Find where the given text appears and provide that cell's center as (X, Y) coordinate. 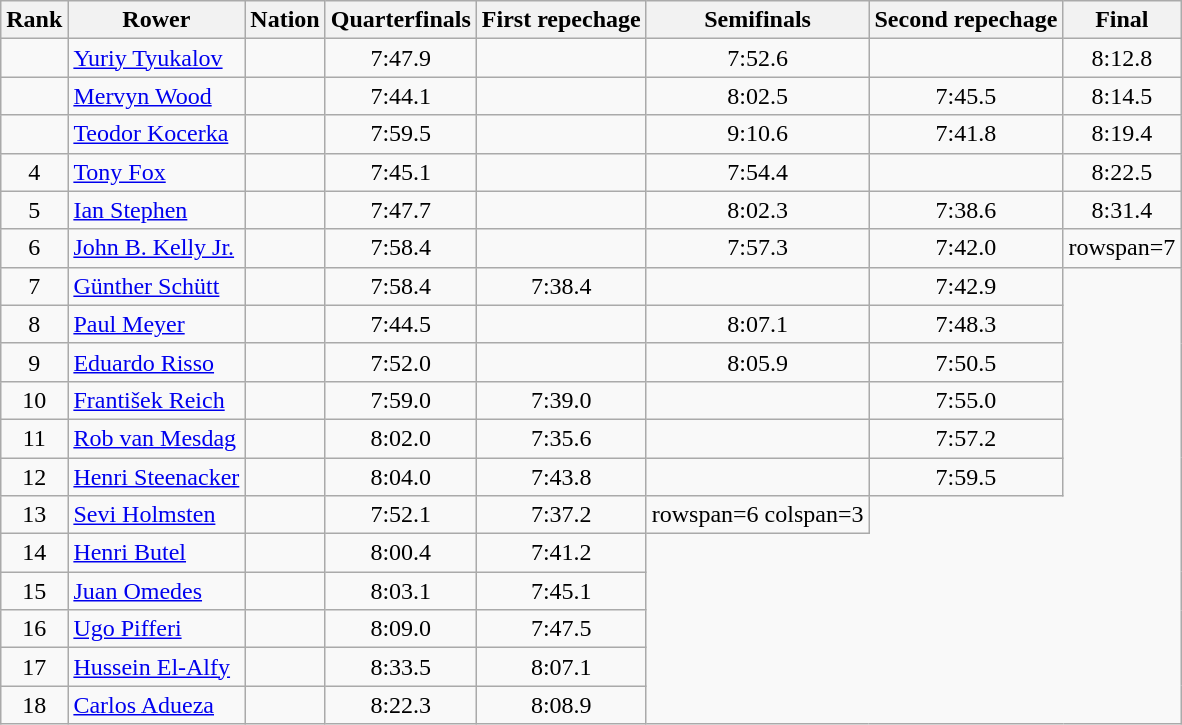
Eduardo Risso (156, 362)
8:12.8 (1122, 58)
7:47.5 (561, 629)
7:57.2 (966, 438)
5 (34, 210)
14 (34, 553)
7:52.6 (758, 58)
Teodor Kocerka (156, 134)
7:38.6 (966, 210)
Sevi Holmsten (156, 515)
10 (34, 400)
7:42.0 (966, 248)
7:45.5 (966, 96)
7:35.6 (561, 438)
7:41.8 (966, 134)
rowspan=7 (1122, 248)
12 (34, 477)
7:52.1 (400, 515)
7:50.5 (966, 362)
16 (34, 629)
Ian Stephen (156, 210)
Hussein El-Alfy (156, 667)
8:22.3 (400, 705)
8:00.4 (400, 553)
8:02.3 (758, 210)
Yuriy Tyukalov (156, 58)
11 (34, 438)
8:19.4 (1122, 134)
8:31.4 (1122, 210)
7:48.3 (966, 324)
18 (34, 705)
7:47.9 (400, 58)
7 (34, 286)
Henri Butel (156, 553)
Ugo Pifferi (156, 629)
7:55.0 (966, 400)
Final (1122, 20)
First repechage (561, 20)
7:44.1 (400, 96)
Paul Meyer (156, 324)
František Reich (156, 400)
8:09.0 (400, 629)
Rob van Mesdag (156, 438)
rowspan=6 colspan=3 (758, 515)
Rower (156, 20)
7:59.0 (400, 400)
7:37.2 (561, 515)
6 (34, 248)
7:44.5 (400, 324)
15 (34, 591)
8:33.5 (400, 667)
8:22.5 (1122, 172)
7:54.4 (758, 172)
7:57.3 (758, 248)
7:42.9 (966, 286)
8:14.5 (1122, 96)
8:03.1 (400, 591)
Semifinals (758, 20)
7:43.8 (561, 477)
7:41.2 (561, 553)
Juan Omedes (156, 591)
7:47.7 (400, 210)
Henri Steenacker (156, 477)
17 (34, 667)
Mervyn Wood (156, 96)
Nation (285, 20)
Carlos Adueza (156, 705)
7:52.0 (400, 362)
Second repechage (966, 20)
John B. Kelly Jr. (156, 248)
8:04.0 (400, 477)
9 (34, 362)
9:10.6 (758, 134)
Günther Schütt (156, 286)
8:02.5 (758, 96)
Rank (34, 20)
8 (34, 324)
7:39.0 (561, 400)
8:02.0 (400, 438)
4 (34, 172)
Quarterfinals (400, 20)
13 (34, 515)
7:38.4 (561, 286)
Tony Fox (156, 172)
8:08.9 (561, 705)
8:05.9 (758, 362)
